Output the (x, y) coordinate of the center of the cell containing the given text.  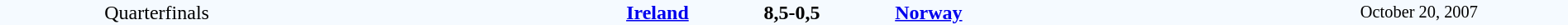
Ireland (501, 12)
October 20, 2007 (1419, 12)
Norway (1082, 12)
8,5-0,5 (791, 12)
Quarterfinals (157, 12)
